Find where the given text appears and provide that cell's center as (x, y) coordinate. 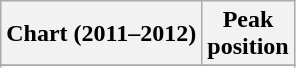
Chart (2011–2012) (102, 34)
Peakposition (248, 34)
